Scan for the cell matching the given text and deliver its (x, y) coordinate at center. 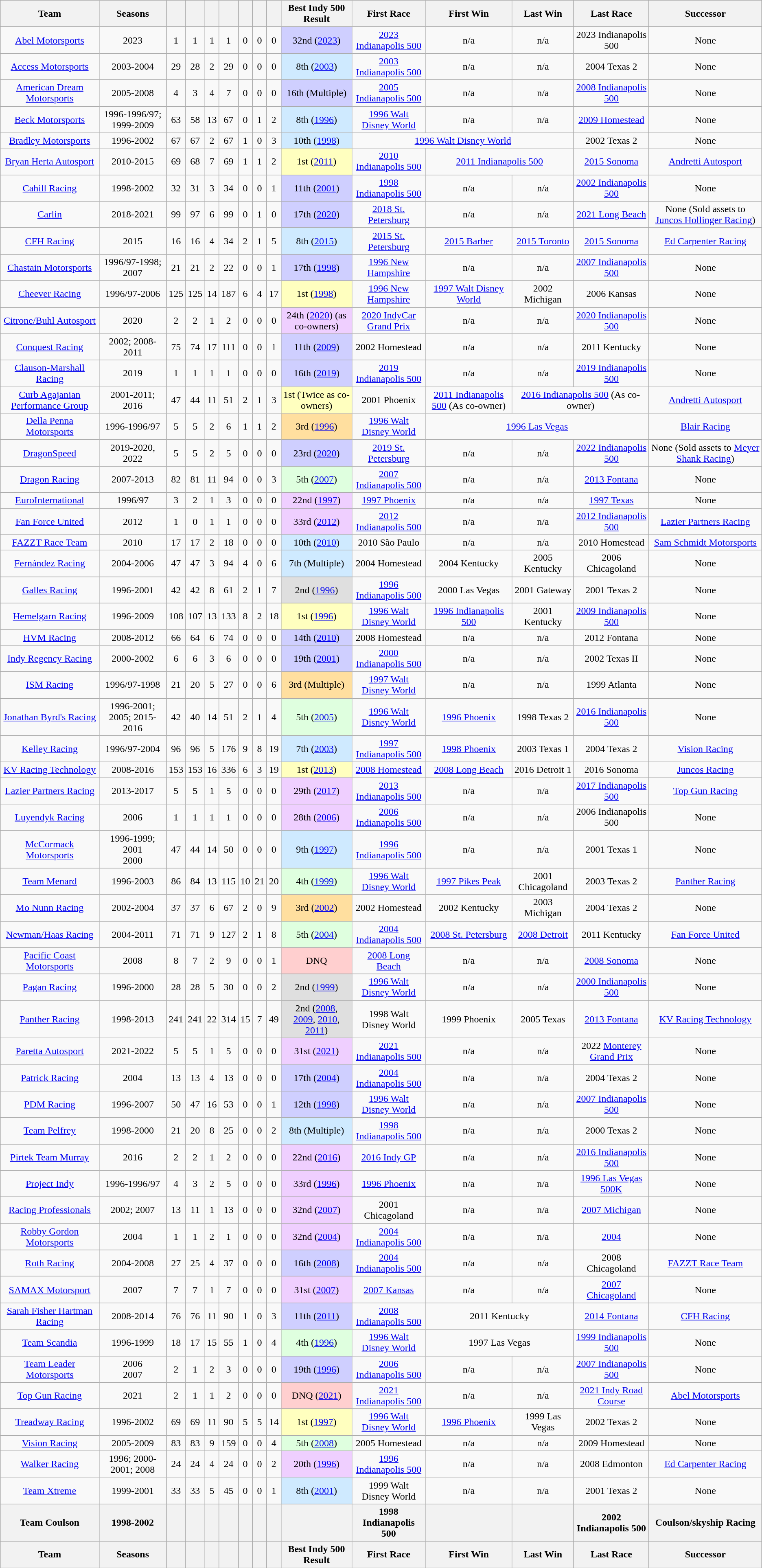
Chastain Motorsports (50, 267)
61 (229, 590)
2008 Edmonton (611, 1464)
22nd (1997) (317, 500)
32nd (2007) (317, 1210)
DNQ (317, 961)
1997 Phoenix (389, 500)
2005 Homestead (389, 1443)
1996-1999; 2001 2000 (133, 849)
1999 Walt Disney World (389, 1490)
187 (229, 294)
1996 Las Vegas (537, 427)
Mo Nunn Racing (50, 908)
1st (1996) (317, 616)
2020 Indianapolis 500 (611, 320)
2022 Indianapolis 500 (611, 453)
17th (1998) (317, 267)
86 (176, 881)
2008 Detroit (543, 934)
Beck Motorsports (50, 120)
2007 Kansas (389, 1290)
23rd (2020) (317, 453)
Pagan Racing (50, 987)
DNQ (2021) (317, 1396)
82 (176, 480)
2004-2011 (133, 934)
81 (195, 480)
16th (Multiple) (317, 93)
11th (2001) (317, 188)
2001 Texas 1 (611, 849)
3rd (2002) (317, 908)
2000 Las Vegas (469, 590)
49 (274, 1019)
2004 Homestead (389, 564)
53 (229, 1104)
2004 Kentucky (469, 564)
9th (1997) (317, 849)
5th (2008) (317, 1443)
2012 (133, 521)
1998-2000 (133, 1130)
2006 Chicagoland (611, 564)
Indy Regency Racing (50, 658)
1st (2013) (317, 770)
1st (1998) (317, 294)
1999 Atlanta (611, 685)
2007 (133, 1290)
7th (2003) (317, 749)
2019-2020, 2022 (133, 453)
30 (229, 987)
1998 Texas 2 (543, 717)
2002-2004 (133, 908)
2004-2006 (133, 564)
2001 Gateway (543, 590)
32nd (2023) (317, 40)
Sarah Fisher Hartman Racing (50, 1316)
Patrick Racing (50, 1077)
8th (Multiple) (317, 1130)
1st (Twice as co-owners) (317, 400)
1996; 2000-2001; 2008 (133, 1464)
1998 Walt Disney World (389, 1019)
1996-2009 (133, 616)
2007 Chicagoland (611, 1290)
Robby Gordon Motorsports (50, 1237)
Blair Racing (705, 427)
176 (229, 749)
2008 St. Petersburg (469, 934)
107 (195, 616)
2002 Kentucky (469, 908)
2020 (133, 320)
2003-2004 (133, 67)
16th (2008) (317, 1263)
1997 Texas (611, 500)
2010 Indianapolis 500 (389, 161)
Kelley Racing (50, 749)
2010 Homestead (611, 542)
Conquest Racing (50, 347)
17th (2004) (317, 1077)
Team Pelfrey (50, 1130)
1999 Indianapolis 500 (611, 1343)
McCormack Motorsports (50, 849)
Sam Schmidt Motorsports (705, 542)
Galles Racing (50, 590)
2019 (133, 374)
2000-2002 (133, 658)
84 (195, 881)
2006 (133, 818)
2021-2022 (133, 1051)
24th (2020) (as co-owners) (317, 320)
5th (2005) (317, 717)
2006 Kansas (611, 294)
3rd (Multiple) (317, 685)
Treadway Racing (50, 1422)
1996 Las Vegas 500K (611, 1184)
Jonathan Byrd's Racing (50, 717)
Project Indy (50, 1184)
2013-2017 (133, 791)
2nd (1999) (317, 987)
Team Scandia (50, 1343)
2008 Sonoma (611, 961)
19th (2001) (317, 658)
2003 Texas 2 (611, 881)
Fernández Racing (50, 564)
2001 Kentucky (543, 616)
108 (176, 616)
None (Sold assets to Meyer Shank Racing) (705, 453)
2002 Texas II (611, 658)
Team Xtreme (50, 1490)
2008 (133, 961)
2018 St. Petersburg (389, 214)
1996/97-2006 (133, 294)
Della Penna Motorsports (50, 427)
1996/97-2004 (133, 749)
Pacific Coast Motorsports (50, 961)
1996/97 (133, 500)
33rd (1996) (317, 1184)
40 (195, 717)
2014 Fontana (611, 1316)
28th (2006) (317, 818)
2005-2009 (133, 1443)
2013 Indianapolis 500 (389, 791)
Coulson/skyship Racing (705, 1522)
1st (2011) (317, 161)
2009 Indianapolis 500 (611, 616)
66 (176, 637)
2022 Monterey Grand Prix (611, 1051)
2005 Texas (543, 1019)
Access Motorsports (50, 67)
22nd (2016) (317, 1157)
133 (229, 616)
PDM Racing (50, 1104)
45 (229, 1490)
1997 Pikes Peak (469, 881)
Walker Racing (50, 1464)
None (Sold assets to Juncos Hollinger Racing) (705, 214)
2003 Michigan (543, 908)
2002; 2008-2011 (133, 347)
159 (229, 1443)
DragonSpeed (50, 453)
Carlin (50, 214)
ISM Racing (50, 685)
2005-2008 (133, 93)
17th (2020) (317, 214)
32 (176, 188)
1st (1997) (317, 1422)
Team Menard (50, 881)
Cheever Racing (50, 294)
2010 (133, 542)
1996-2007 (133, 1104)
7th (Multiple) (317, 564)
10th (2010) (317, 542)
16th (2019) (317, 374)
2019 St. Petersburg (389, 453)
2nd (1996) (317, 590)
2012 Fontana (611, 637)
Clauson-Marshall Racing (50, 374)
2017 Indianapolis 500 (611, 791)
12th (1998) (317, 1104)
2015 Barber (469, 241)
HVM Racing (50, 637)
Hemelgarn Racing (50, 616)
1996-1996/97; 1999-2009 (133, 120)
Team Leader Motorsports (50, 1369)
2011 Indianapolis 500 (As co-owner) (469, 400)
8th (2003) (317, 67)
Citrone/Buhl Autosport (50, 320)
68 (195, 161)
1997 Indianapolis 500 (389, 749)
20th (1996) (317, 1464)
2008-2014 (133, 1316)
Newman/Haas Racing (50, 934)
2021 Indy Road Course (611, 1396)
2nd (2008, 2009, 2010, 2011) (317, 1019)
31 (195, 188)
2023 (133, 40)
5th (2004) (317, 934)
2015 St. Petersburg (389, 241)
2015 Toronto (543, 241)
2020 IndyCar Grand Prix (389, 320)
2021 Long Beach (611, 214)
3rd (1996) (317, 427)
5th (2007) (317, 480)
2016 Sonoma (611, 770)
Bradley Motorsports (50, 140)
58 (195, 120)
EuroInternational (50, 500)
2001-2011; 2016 (133, 400)
2008 Chicagoland (611, 1263)
Paretta Autosport (50, 1051)
2005 Kentucky (543, 564)
Luyendyk Racing (50, 818)
2000 Texas 2 (611, 1130)
Pirtek Team Murray (50, 1157)
8th (2015) (317, 241)
20062007 (133, 1369)
4th (1999) (317, 881)
1996-1999 (133, 1343)
2004-2008 (133, 1263)
10th (1998) (317, 140)
10 (245, 881)
11th (2011) (317, 1316)
2003 Indianapolis 500 (389, 67)
75 (176, 347)
American Dream Motorsports (50, 93)
2010-2015 (133, 161)
55 (229, 1343)
14th (2010) (317, 637)
2001 Phoenix (389, 400)
2016 (133, 1157)
127 (229, 934)
19th (1996) (317, 1369)
1998 Phoenix (469, 749)
Bryan Herta Autosport (50, 161)
1999-2001 (133, 1490)
8th (2001) (317, 1490)
97 (195, 214)
1996-2001; 2005; 2015-2016 (133, 717)
31st (2021) (317, 1051)
2002 Michigan (543, 294)
2011 Indianapolis 500 (500, 161)
1998-2013 (133, 1019)
2008-2012 (133, 637)
Curb Agajanian Performance Group (50, 400)
Roth Racing (50, 1263)
2015 (133, 241)
31st (2007) (317, 1290)
2007-2013 (133, 480)
115 (229, 881)
1999 Phoenix (469, 1019)
Cahill Racing (50, 188)
2008-2016 (133, 770)
1999 Las Vegas (543, 1422)
11th (2009) (317, 347)
2021 (133, 1396)
314 (229, 1019)
111 (229, 347)
1996-2003 (133, 881)
336 (229, 770)
1996-2000 (133, 987)
2010 São Paulo (389, 542)
2016 Indianapolis 500 (As co-owner) (580, 400)
2003 Texas 1 (543, 749)
Team Coulson (50, 1522)
64 (195, 637)
2016 Detroit 1 (543, 770)
1996/97-1998; 2007 (133, 267)
4th (1996) (317, 1343)
1996/97-1998 (133, 685)
33rd (2012) (317, 521)
8th (1996) (317, 120)
1996-2001 (133, 590)
32nd (2004) (317, 1237)
2005 Indianapolis 500 (389, 93)
1997 Las Vegas (500, 1343)
Racing Professionals (50, 1210)
63 (176, 120)
Juncos Racing (705, 770)
2007 Michigan (611, 1210)
2016 Indy GP (389, 1157)
29th (2017) (317, 791)
2002; 2007 (133, 1210)
Dragon Racing (50, 480)
SAMAX Motorsport (50, 1290)
2018-2021 (133, 214)
